Detect which cell encompasses the target text, then output its [x, y] center coordinate. 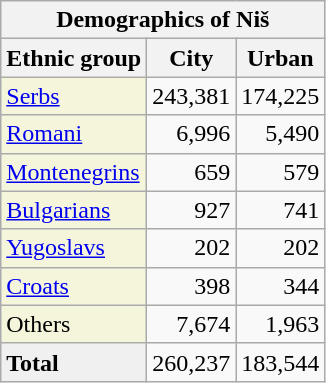
344 [280, 286]
Yugoslavs [74, 248]
927 [192, 210]
Serbs [74, 96]
260,237 [192, 362]
1,963 [280, 324]
City [192, 58]
Others [74, 324]
579 [280, 172]
659 [192, 172]
741 [280, 210]
243,381 [192, 96]
183,544 [280, 362]
Total [74, 362]
398 [192, 286]
Ethnic group [74, 58]
6,996 [192, 134]
Demographics of Niš [163, 20]
174,225 [280, 96]
Urban [280, 58]
Bulgarians [74, 210]
Romani [74, 134]
5,490 [280, 134]
7,674 [192, 324]
Montenegrins [74, 172]
Croats [74, 286]
